Identify which cell holds the provided text, then report its (x, y) central coordinate. 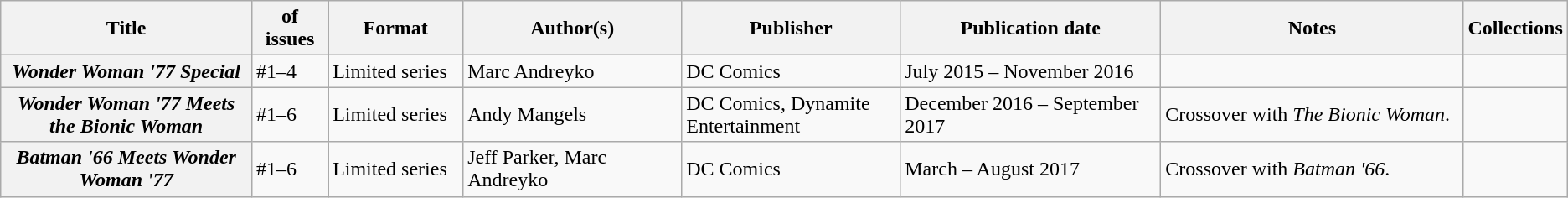
Jeff Parker, Marc Andreyko (573, 169)
Andy Mangels (573, 114)
Title (126, 29)
Crossover with Batman '66. (1312, 169)
July 2015 – November 2016 (1030, 71)
Author(s) (573, 29)
DC Comics, Dynamite Entertainment (791, 114)
Marc Andreyko (573, 71)
#1–4 (290, 71)
Collections (1515, 29)
Wonder Woman '77 Meets the Bionic Woman (126, 114)
December 2016 – September 2017 (1030, 114)
Crossover with The Bionic Woman. (1312, 114)
Batman '66 Meets Wonder Woman '77 (126, 169)
Format (395, 29)
March – August 2017 (1030, 169)
Publisher (791, 29)
Notes (1312, 29)
of issues (290, 29)
Publication date (1030, 29)
Wonder Woman '77 Special (126, 71)
